Return (x, y) of the center of cell containing provided text 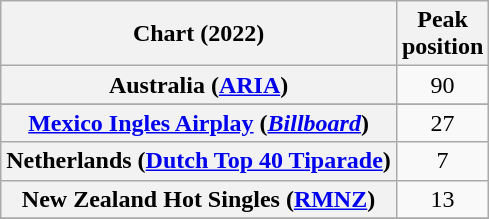
27 (442, 123)
Chart (2022) (199, 34)
Mexico Ingles Airplay (Billboard) (199, 123)
13 (442, 199)
90 (442, 85)
New Zealand Hot Singles (RMNZ) (199, 199)
Netherlands (Dutch Top 40 Tiparade) (199, 161)
7 (442, 161)
Peakposition (442, 34)
Australia (ARIA) (199, 85)
